Identify which cell holds the provided text, then report its (x, y) central coordinate. 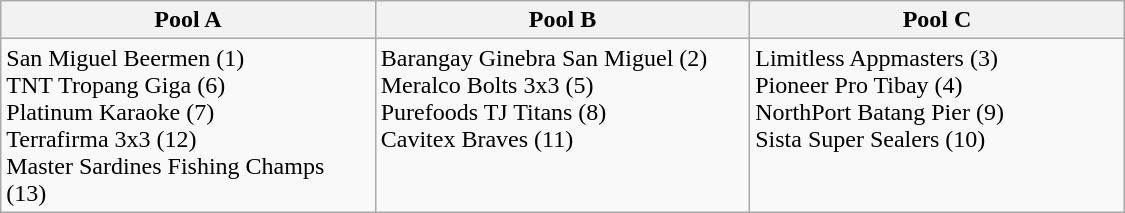
Pool A (188, 20)
Barangay Ginebra San Miguel (2) Meralco Bolts 3x3 (5) Purefoods TJ Titans (8) Cavitex Braves (11) (562, 126)
Pool C (938, 20)
Limitless Appmasters (3) Pioneer Pro Tibay (4) NorthPort Batang Pier (9) Sista Super Sealers (10) (938, 126)
San Miguel Beermen (1) TNT Tropang Giga (6) Platinum Karaoke (7) Terrafirma 3x3 (12) Master Sardines Fishing Champs (13) (188, 126)
Pool B (562, 20)
